Pinpoint the cell where the given text exists, returning its (X, Y) midpoint coordinate. 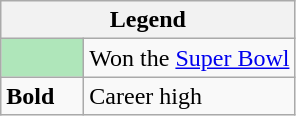
Legend (148, 20)
Career high (190, 96)
Bold (42, 96)
Won the Super Bowl (190, 58)
